Extract the [x, y] coordinate from the center of the cell holding the provided text.  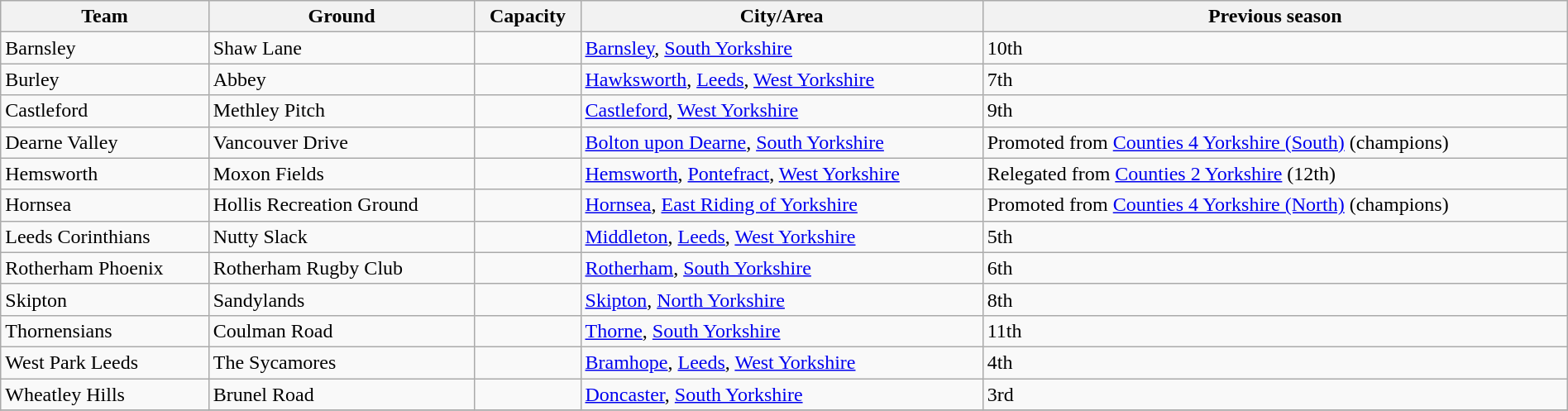
8th [1275, 299]
Relegated from Counties 2 Yorkshire (12th) [1275, 174]
City/Area [782, 17]
Middleton, Leeds, West Yorkshire [782, 237]
West Park Leeds [104, 362]
Barnsley, South Yorkshire [782, 48]
Abbey [342, 79]
Moxon Fields [342, 174]
Castleford, West Yorkshire [782, 111]
Team [104, 17]
Promoted from Counties 4 Yorkshire (North) (champions) [1275, 205]
11th [1275, 331]
Sandylands [342, 299]
5th [1275, 237]
Leeds Corinthians [104, 237]
Coulman Road [342, 331]
Brunel Road [342, 394]
Thorne, South Yorkshire [782, 331]
3rd [1275, 394]
9th [1275, 111]
Skipton [104, 299]
Promoted from Counties 4 Yorkshire (South) (champions) [1275, 142]
Hornsea, East Riding of Yorkshire [782, 205]
Rotherham, South Yorkshire [782, 268]
Skipton, North Yorkshire [782, 299]
Barnsley [104, 48]
7th [1275, 79]
Dearne Valley [104, 142]
Methley Pitch [342, 111]
Previous season [1275, 17]
Hawksworth, Leeds, West Yorkshire [782, 79]
Castleford [104, 111]
Doncaster, South Yorkshire [782, 394]
Shaw Lane [342, 48]
The Sycamores [342, 362]
Rotherham Rugby Club [342, 268]
Bolton upon Dearne, South Yorkshire [782, 142]
Rotherham Phoenix [104, 268]
Bramhope, Leeds, West Yorkshire [782, 362]
Wheatley Hills [104, 394]
Hemsworth, Pontefract, West Yorkshire [782, 174]
Burley [104, 79]
Capacity [528, 17]
Hornsea [104, 205]
Ground [342, 17]
Hemsworth [104, 174]
Thornensians [104, 331]
10th [1275, 48]
6th [1275, 268]
Vancouver Drive [342, 142]
Nutty Slack [342, 237]
4th [1275, 362]
Hollis Recreation Ground [342, 205]
